Capture the cell that displays the provided text and extract its (x, y) central coordinate. 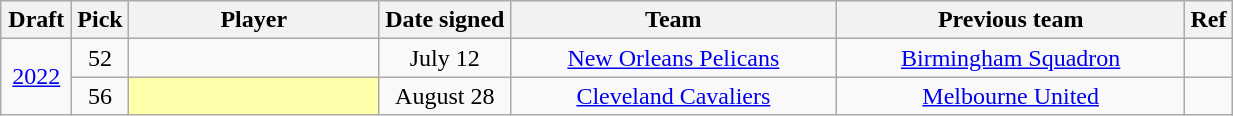
Pick (100, 20)
2022 (36, 77)
Date signed (444, 20)
Previous team (1010, 20)
Team (673, 20)
Ref (1208, 20)
56 (100, 96)
New Orleans Pelicans (673, 58)
Player (254, 20)
Melbourne United (1010, 96)
August 28 (444, 96)
Cleveland Cavaliers (673, 96)
52 (100, 58)
Birmingham Squadron (1010, 58)
Draft (36, 20)
July 12 (444, 58)
